Provide the [X, Y] coordinate of the cell's center where the given text is located.  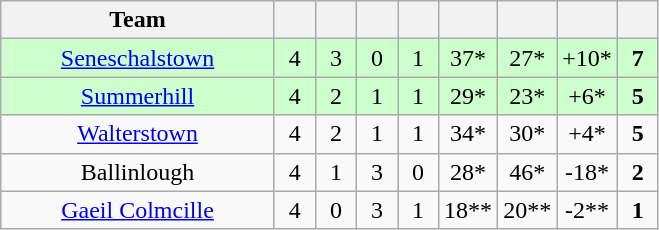
Ballinlough [138, 172]
Team [138, 20]
Summerhill [138, 96]
46* [528, 172]
+6* [588, 96]
29* [468, 96]
27* [528, 58]
Seneschalstown [138, 58]
Gaeil Colmcille [138, 210]
37* [468, 58]
30* [528, 134]
7 [638, 58]
18** [468, 210]
-2** [588, 210]
28* [468, 172]
Walterstown [138, 134]
+4* [588, 134]
34* [468, 134]
20** [528, 210]
-18* [588, 172]
23* [528, 96]
+10* [588, 58]
